Locate the cell with the specified text and output its [x, y] center coordinate. 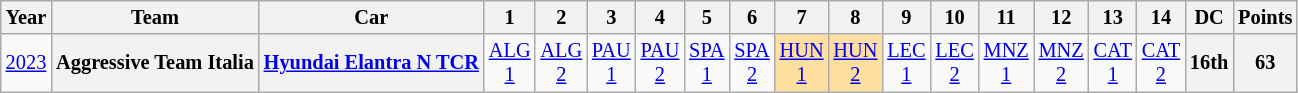
10 [954, 17]
Car [372, 17]
ALG2 [561, 63]
13 [1113, 17]
63 [1265, 63]
DC [1209, 17]
PAU2 [660, 63]
7 [802, 17]
CAT2 [1161, 63]
Hyundai Elantra N TCR [372, 63]
16th [1209, 63]
Points [1265, 17]
HUN1 [802, 63]
LEC2 [954, 63]
9 [906, 17]
CAT1 [1113, 63]
HUN2 [855, 63]
Year [26, 17]
4 [660, 17]
2023 [26, 63]
MNZ1 [1006, 63]
SPA2 [752, 63]
1 [510, 17]
MNZ2 [1062, 63]
Aggressive Team Italia [155, 63]
SPA1 [706, 63]
LEC1 [906, 63]
12 [1062, 17]
8 [855, 17]
14 [1161, 17]
3 [612, 17]
PAU1 [612, 63]
11 [1006, 17]
Team [155, 17]
ALG1 [510, 63]
2 [561, 17]
5 [706, 17]
6 [752, 17]
